Return the (X, Y) coordinate for the center point of the cell that contains the specified text.  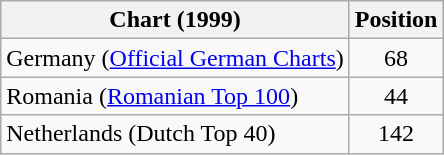
Position (396, 20)
44 (396, 96)
Chart (1999) (175, 20)
Germany (Official German Charts) (175, 58)
Romania (Romanian Top 100) (175, 96)
142 (396, 134)
68 (396, 58)
Netherlands (Dutch Top 40) (175, 134)
